For the text-containing cell, return its midpoint in (X, Y) coordinate format. 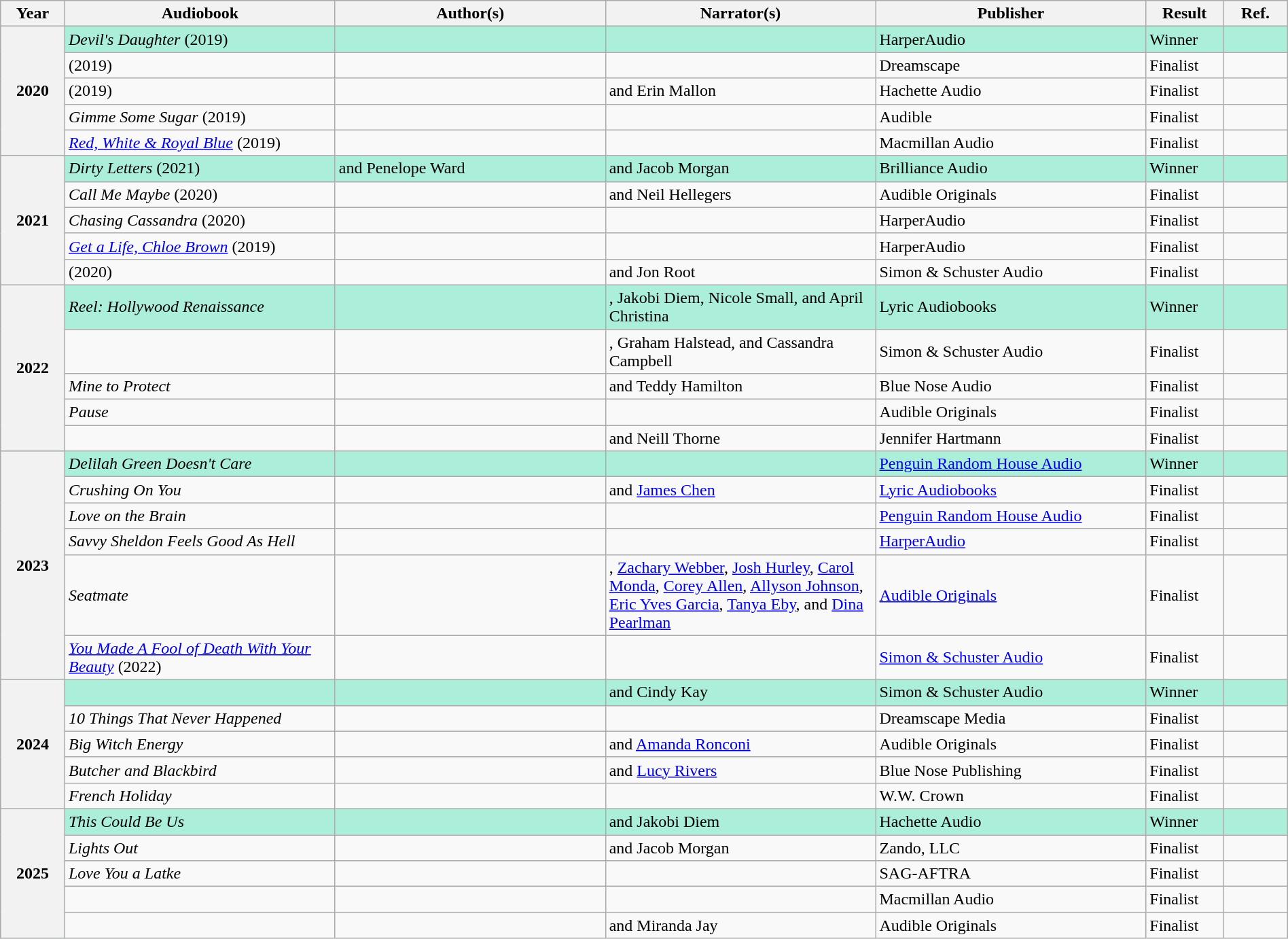
Devil's Daughter (2019) (200, 39)
Narrator(s) (740, 14)
Mine to Protect (200, 387)
10 Things That Never Happened (200, 718)
Crushing On You (200, 490)
Call Me Maybe (2020) (200, 194)
SAG-AFTRA (1011, 874)
Jennifer Hartmann (1011, 438)
2021 (33, 220)
Year (33, 14)
Publisher (1011, 14)
Blue Nose Publishing (1011, 770)
Dreamscape Media (1011, 718)
2023 (33, 565)
, Jakobi Diem, Nicole Small, and April Christina (740, 307)
Blue Nose Audio (1011, 387)
, Zachary Webber, Josh Hurley, Carol Monda, Corey Allen, Allyson Johnson, Eric Yves Garcia, Tanya Eby, and Dina Pearlman (740, 595)
, Graham Halstead, and Cassandra Campbell (740, 351)
You Made A Fool of Death With Your Beauty (2022) (200, 658)
(2020) (200, 272)
Big Witch Energy (200, 744)
and Neill Thorne (740, 438)
Love on the Brain (200, 516)
Ref. (1255, 14)
Red, White & Royal Blue (2019) (200, 143)
Chasing Cassandra (2020) (200, 220)
Audible (1011, 117)
Love You a Latke (200, 874)
Reel: Hollywood Renaissance (200, 307)
2022 (33, 368)
and Cindy Kay (740, 692)
and Jon Root (740, 272)
Savvy Sheldon Feels Good As Hell (200, 542)
2020 (33, 91)
2024 (33, 744)
French Holiday (200, 796)
Brilliance Audio (1011, 169)
W.W. Crown (1011, 796)
and Miranda Jay (740, 925)
Dirty Letters (2021) (200, 169)
Lights Out (200, 847)
and Lucy Rivers (740, 770)
Result (1185, 14)
Dreamscape (1011, 65)
This Could Be Us (200, 821)
and Neil Hellegers (740, 194)
and Penelope Ward (470, 169)
Seatmate (200, 595)
Delilah Green Doesn't Care (200, 464)
Butcher and Blackbird (200, 770)
and Erin Mallon (740, 91)
Zando, LLC (1011, 847)
and Amanda Ronconi (740, 744)
and Jakobi Diem (740, 821)
and James Chen (740, 490)
Get a Life, Chloe Brown (2019) (200, 246)
2025 (33, 873)
Gimme Some Sugar (2019) (200, 117)
Author(s) (470, 14)
and Teddy Hamilton (740, 387)
Audiobook (200, 14)
Pause (200, 412)
